Locate the cell with the specified text and output its [x, y] center coordinate. 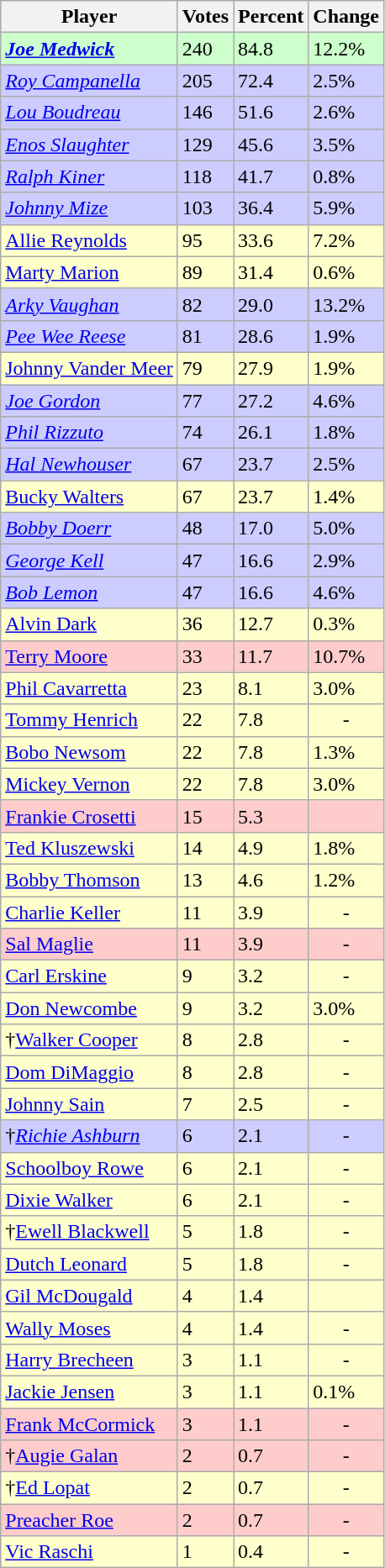
Joe Gordon [89, 401]
0.8% [346, 176]
5.9% [346, 208]
Dom DiMaggio [89, 1072]
Percent [271, 17]
Johnny Mize [89, 208]
Change [346, 17]
51.6 [271, 113]
Frank McCormick [89, 1424]
Charlie Keller [89, 912]
205 [205, 81]
Alvin Dark [89, 624]
26.1 [271, 433]
Wally Moses [89, 1328]
†Ewell Blackwell [89, 1232]
36 [205, 624]
†Augie Galan [89, 1456]
Preacher Roe [89, 1520]
27.2 [271, 401]
Schoolboy Rowe [89, 1168]
82 [205, 304]
33.6 [271, 240]
Johnny Sain [89, 1104]
Johnny Vander Meer [89, 368]
0.6% [346, 272]
81 [205, 336]
72.4 [271, 81]
3.5% [346, 145]
Phil Cavarretta [89, 688]
5.3 [271, 816]
79 [205, 368]
84.8 [271, 49]
33 [205, 656]
45.6 [271, 145]
12.7 [271, 624]
Dutch Leonard [89, 1264]
Sal Maglie [89, 944]
Bucky Walters [89, 497]
129 [205, 145]
10.7% [346, 656]
95 [205, 240]
12.2% [346, 49]
Jackie Jensen [89, 1392]
Mickey Vernon [89, 784]
Bobby Thomson [89, 880]
74 [205, 433]
Pee Wee Reese [89, 336]
1 [205, 1552]
†Ed Lopat [89, 1488]
23 [205, 688]
4.9 [271, 848]
2.5 [271, 1104]
4.6 [271, 880]
Joe Medwick [89, 49]
146 [205, 113]
41.7 [271, 176]
Bob Lemon [89, 592]
36.4 [271, 208]
Frankie Crosetti [89, 816]
11.7 [271, 656]
14 [205, 848]
Ralph Kiner [89, 176]
31.4 [271, 272]
5.0% [346, 529]
Arky Vaughan [89, 304]
13 [205, 880]
48 [205, 529]
7 [205, 1104]
Enos Slaughter [89, 145]
Ted Kluszewski [89, 848]
Lou Boudreau [89, 113]
Terry Moore [89, 656]
Tommy Henrich [89, 720]
13.2% [346, 304]
Marty Marion [89, 272]
Carl Erskine [89, 976]
240 [205, 49]
Dixie Walker [89, 1200]
29.0 [271, 304]
Phil Rizzuto [89, 433]
17.0 [271, 529]
Vic Raschi [89, 1552]
Gil McDougald [89, 1296]
0.4 [271, 1552]
28.6 [271, 336]
0.1% [346, 1392]
2.9% [346, 560]
77 [205, 401]
Votes [205, 17]
George Kell [89, 560]
2.6% [346, 113]
Harry Brecheen [89, 1360]
1.3% [346, 752]
Bobo Newsom [89, 752]
89 [205, 272]
Don Newcombe [89, 1008]
1.4% [346, 497]
8.1 [271, 688]
Player [89, 17]
1.2% [346, 880]
103 [205, 208]
0.3% [346, 624]
118 [205, 176]
7.2% [346, 240]
†Walker Cooper [89, 1040]
27.9 [271, 368]
Roy Campanella [89, 81]
Bobby Doerr [89, 529]
†Richie Ashburn [89, 1136]
Allie Reynolds [89, 240]
15 [205, 816]
Hal Newhouser [89, 465]
